Find where the given text appears and provide that cell's center as (X, Y) coordinate. 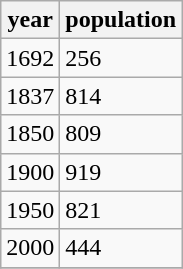
814 (121, 96)
809 (121, 134)
1950 (30, 210)
2000 (30, 248)
919 (121, 172)
population (121, 20)
1850 (30, 134)
year (30, 20)
444 (121, 248)
1900 (30, 172)
1837 (30, 96)
821 (121, 210)
1692 (30, 58)
256 (121, 58)
